From the cell containing the given text, extract its center point as (x, y) coordinate. 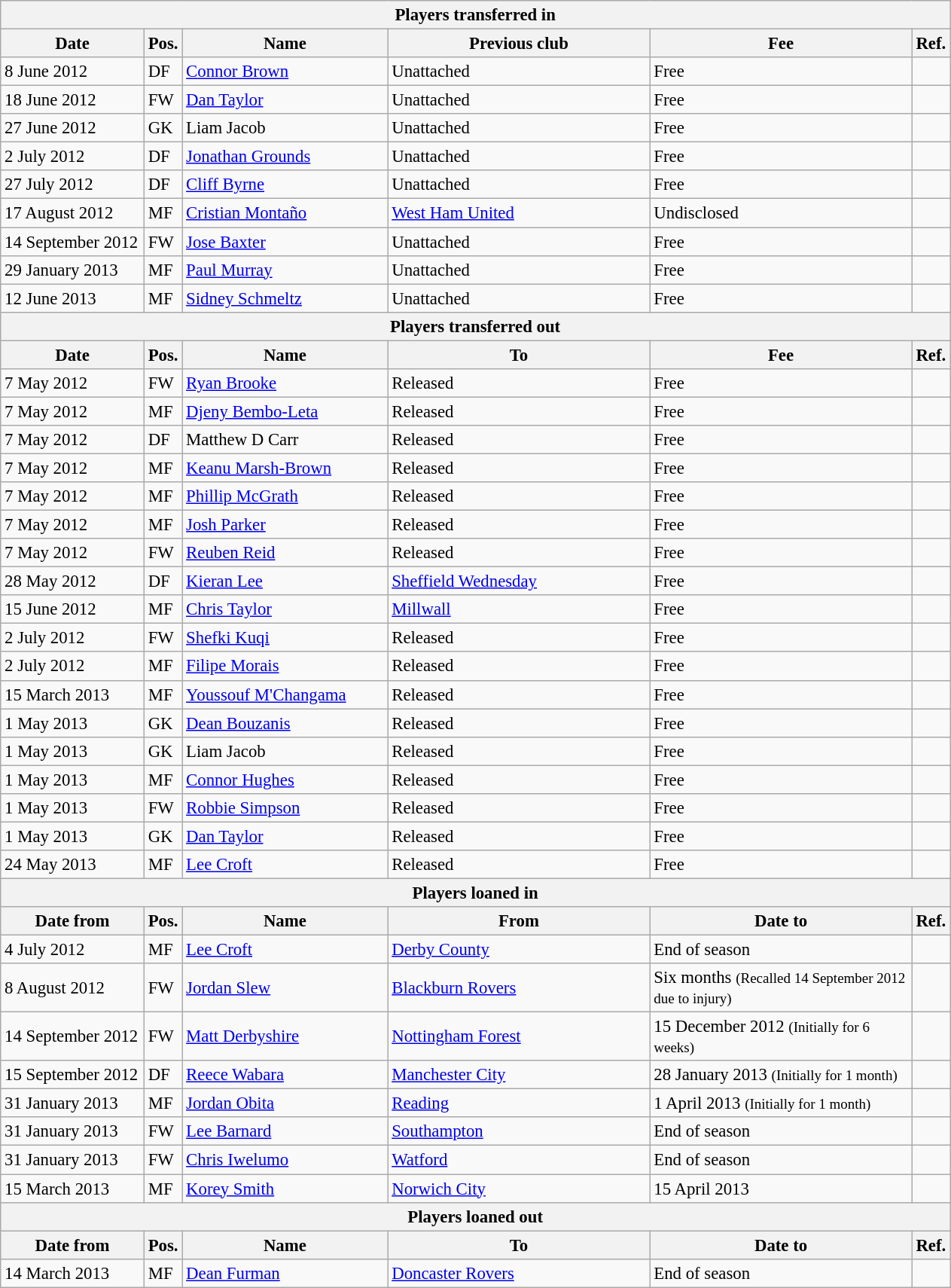
15 September 2012 (72, 1075)
Reece Wabara (285, 1075)
Jonathan Grounds (285, 157)
Cristian Montaño (285, 213)
Players loaned in (476, 893)
Lee Barnard (285, 1132)
Shefki Kuqi (285, 638)
14 March 2013 (72, 1273)
Players transferred in (476, 15)
Youssouf M'Changama (285, 694)
Blackburn Rovers (519, 988)
Filipe Morais (285, 667)
12 June 2013 (72, 298)
Sheffield Wednesday (519, 581)
27 July 2012 (72, 185)
Josh Parker (285, 525)
Connor Brown (285, 72)
Ryan Brooke (285, 383)
Nottingham Forest (519, 1036)
18 June 2012 (72, 100)
Jose Baxter (285, 242)
Robbie Simpson (285, 808)
Dean Bouzanis (285, 723)
Matthew D Carr (285, 440)
Reuben Reid (285, 553)
Six months (Recalled 14 September 2012 due to injury) (781, 988)
Manchester City (519, 1075)
Players loaned out (476, 1216)
15 April 2013 (781, 1189)
Kieran Lee (285, 581)
Matt Derbyshire (285, 1036)
17 August 2012 (72, 213)
From (519, 921)
8 June 2012 (72, 72)
15 December 2012 (Initially for 6 weeks) (781, 1036)
Doncaster Rovers (519, 1273)
Reading (519, 1103)
27 June 2012 (72, 128)
Korey Smith (285, 1189)
Undisclosed (781, 213)
4 July 2012 (72, 950)
Sidney Schmeltz (285, 298)
Players transferred out (476, 326)
15 June 2012 (72, 609)
29 January 2013 (72, 270)
Paul Murray (285, 270)
Phillip McGrath (285, 496)
Connor Hughes (285, 780)
8 August 2012 (72, 988)
28 May 2012 (72, 581)
28 January 2013 (Initially for 1 month) (781, 1075)
Jordan Obita (285, 1103)
Dean Furman (285, 1273)
Keanu Marsh-Brown (285, 468)
Djeny Bembo-Leta (285, 411)
Millwall (519, 609)
Southampton (519, 1132)
Norwich City (519, 1189)
1 April 2013 (Initially for 1 month) (781, 1103)
Derby County (519, 950)
Jordan Slew (285, 988)
Chris Taylor (285, 609)
Chris Iwelumo (285, 1160)
Watford (519, 1160)
24 May 2013 (72, 865)
West Ham United (519, 213)
Cliff Byrne (285, 185)
Previous club (519, 44)
